For the text-containing cell, return its midpoint in (X, Y) coordinate format. 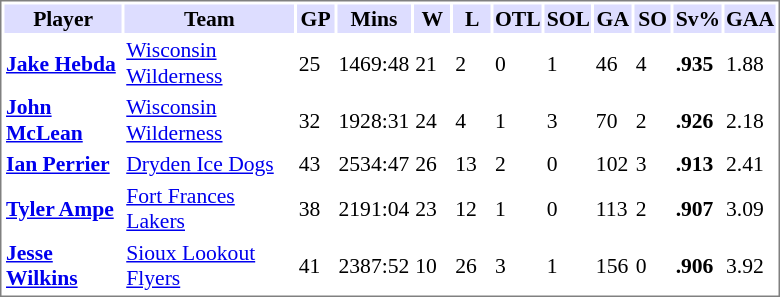
Sioux Lookout Flyers (210, 265)
12 (472, 209)
10 (432, 265)
.907 (698, 209)
Dryden Ice Dogs (210, 164)
32 (316, 120)
1928:31 (374, 120)
Mins (374, 18)
3.09 (750, 209)
Team (210, 18)
John McLean (62, 120)
L (472, 18)
Fort Frances Lakers (210, 209)
2.41 (750, 164)
1469:48 (374, 63)
GA (612, 18)
.926 (698, 120)
Jake Hebda (62, 63)
W (432, 18)
23 (432, 209)
.913 (698, 164)
Jesse Wilkins (62, 265)
46 (612, 63)
25 (316, 63)
Tyler Ampe (62, 209)
GP (316, 18)
113 (612, 209)
70 (612, 120)
102 (612, 164)
2.18 (750, 120)
43 (316, 164)
41 (316, 265)
.935 (698, 63)
Sv% (698, 18)
2534:47 (374, 164)
13 (472, 164)
156 (612, 265)
2387:52 (374, 265)
SOL (568, 18)
3.92 (750, 265)
1.88 (750, 63)
21 (432, 63)
2191:04 (374, 209)
Ian Perrier (62, 164)
24 (432, 120)
OTL (518, 18)
GAA (750, 18)
Player (62, 18)
.906 (698, 265)
38 (316, 209)
SO (652, 18)
